Capture the cell that displays the provided text and extract its [x, y] central coordinate. 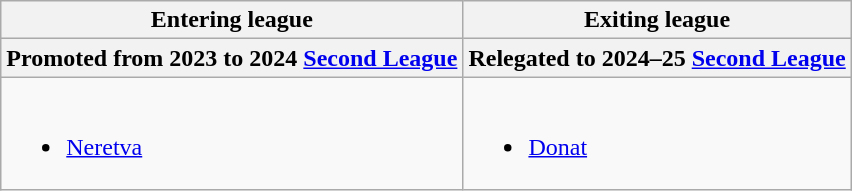
Exiting league [657, 20]
Neretva [232, 134]
Relegated to 2024–25 Second League [657, 58]
Entering league [232, 20]
Promoted from 2023 to 2024 Second League [232, 58]
Donat [657, 134]
